Detect which cell encompasses the target text, then output its [x, y] center coordinate. 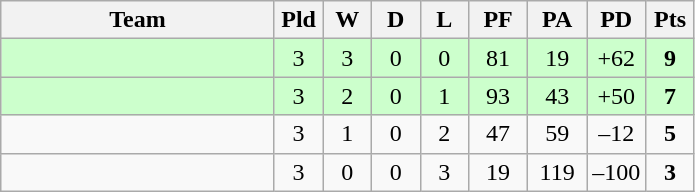
+62 [616, 58]
W [348, 20]
–12 [616, 134]
43 [558, 96]
Team [138, 20]
59 [558, 134]
PF [498, 20]
L [444, 20]
Pts [670, 20]
PA [558, 20]
5 [670, 134]
D [396, 20]
9 [670, 58]
119 [558, 172]
–100 [616, 172]
47 [498, 134]
+50 [616, 96]
93 [498, 96]
Pld [298, 20]
81 [498, 58]
PD [616, 20]
7 [670, 96]
